Scan for the cell matching the given text and deliver its (X, Y) coordinate at center. 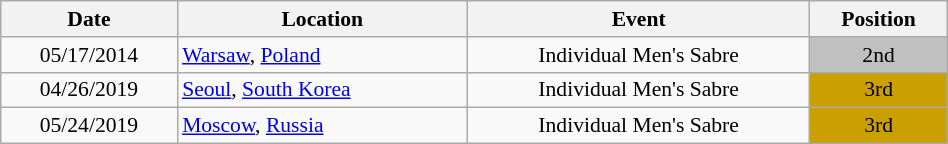
Moscow, Russia (322, 126)
05/24/2019 (89, 126)
05/17/2014 (89, 55)
Position (878, 19)
Seoul, South Korea (322, 90)
2nd (878, 55)
Location (322, 19)
Event (638, 19)
04/26/2019 (89, 90)
Date (89, 19)
Warsaw, Poland (322, 55)
